Return [X, Y] of the center of cell containing provided text 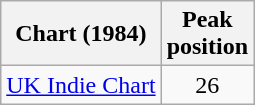
Chart (1984) [81, 34]
Peakposition [207, 34]
26 [207, 85]
UK Indie Chart [81, 85]
